Extract the [x, y] coordinate from the center of the cell holding the provided text.  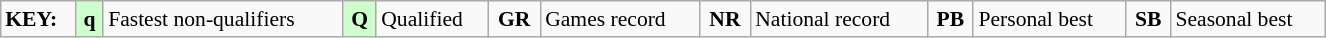
Games record [620, 19]
q [90, 19]
Personal best [1049, 19]
NR [725, 19]
Fastest non-qualifiers [223, 19]
Seasonal best [1248, 19]
National record [838, 19]
Qualified [432, 19]
SB [1148, 19]
KEY: [38, 19]
Q [360, 19]
GR [514, 19]
PB [950, 19]
